Search for the cell housing the specified text and yield its (x, y) center coordinate. 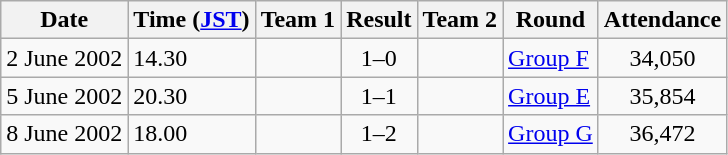
2 June 2002 (64, 58)
36,472 (662, 134)
1–1 (379, 96)
Attendance (662, 20)
Group E (551, 96)
8 June 2002 (64, 134)
Team 2 (460, 20)
Result (379, 20)
Team 1 (298, 20)
34,050 (662, 58)
20.30 (192, 96)
18.00 (192, 134)
Time (JST) (192, 20)
Group G (551, 134)
1–0 (379, 58)
1–2 (379, 134)
Round (551, 20)
5 June 2002 (64, 96)
Date (64, 20)
14.30 (192, 58)
35,854 (662, 96)
Group F (551, 58)
